Detect which cell encompasses the target text, then output its (x, y) center coordinate. 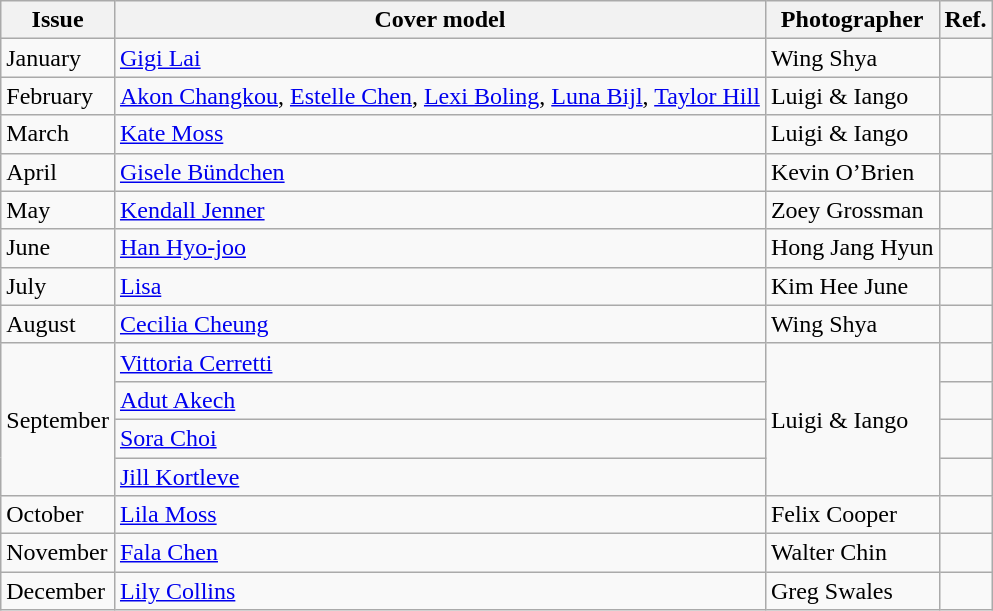
Lisa (440, 286)
Vittoria Cerretti (440, 362)
Adut Akech (440, 400)
Fala Chen (440, 553)
Akon Changkou, Estelle Chen, Lexi Boling, Luna Bijl, Taylor Hill (440, 96)
Kate Moss (440, 134)
Gigi Lai (440, 58)
Felix Cooper (852, 515)
April (58, 172)
Photographer (852, 20)
Lila Moss (440, 515)
May (58, 210)
November (58, 553)
Cecilia Cheung (440, 324)
December (58, 591)
Kim Hee June (852, 286)
September (58, 419)
Hong Jang Hyun (852, 248)
June (58, 248)
January (58, 58)
Zoey Grossman (852, 210)
Cover model (440, 20)
Issue (58, 20)
Gisele Bündchen (440, 172)
Sora Choi (440, 438)
Kendall Jenner (440, 210)
Walter Chin (852, 553)
Lily Collins (440, 591)
August (58, 324)
Greg Swales (852, 591)
Han Hyo-joo (440, 248)
October (58, 515)
July (58, 286)
March (58, 134)
February (58, 96)
Jill Kortleve (440, 477)
Kevin O’Brien (852, 172)
Ref. (966, 20)
